Return the [x, y] coordinate for the center point of the cell that contains the specified text.  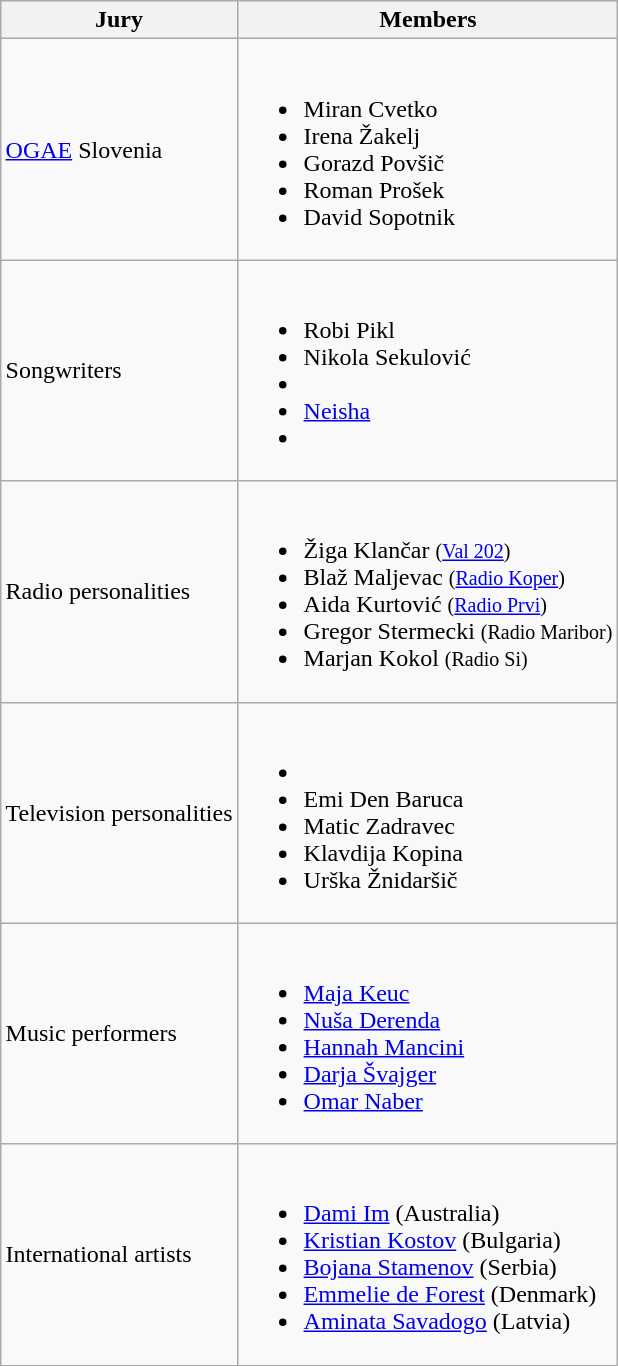
Žiga Klančar (Val 202)Blaž Maljevac (Radio Koper)Aida Kurtović (Radio Prvi)Gregor Stermecki (Radio Maribor)Marjan Kokol (Radio Si) [428, 592]
Emi Den BarucaMatic ZadravecKlavdija KopinaUrška Žnidaršič [428, 812]
Songwriters [119, 370]
Miran CvetkoIrena ŽakeljGorazd PovšičRoman ProšekDavid Sopotnik [428, 150]
Members [428, 20]
Dami Im (Australia)Kristian Kostov (Bulgaria)Bojana Stamenov (Serbia)Emmelie de Forest (Denmark)Aminata Savadogo (Latvia) [428, 1254]
Radio personalities [119, 592]
International artists [119, 1254]
Television personalities [119, 812]
Music performers [119, 1034]
Maja KeucNuša DerendaHannah ManciniDarja ŠvajgerOmar Naber [428, 1034]
OGAE Slovenia [119, 150]
Jury [119, 20]
Robi PiklNikola SekulovićNeisha [428, 370]
